Detect which cell encompasses the target text, then output its (X, Y) center coordinate. 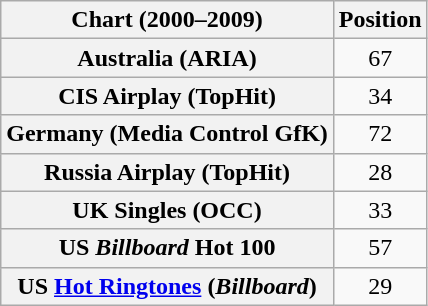
34 (380, 96)
28 (380, 172)
Germany (Media Control GfK) (168, 134)
Russia Airplay (TopHit) (168, 172)
Chart (2000–2009) (168, 20)
57 (380, 248)
US Hot Ringtones (Billboard) (168, 286)
CIS Airplay (TopHit) (168, 96)
29 (380, 286)
72 (380, 134)
Australia (ARIA) (168, 58)
33 (380, 210)
67 (380, 58)
US Billboard Hot 100 (168, 248)
Position (380, 20)
UK Singles (OCC) (168, 210)
